Locate the cell with the specified text and output its (x, y) center coordinate. 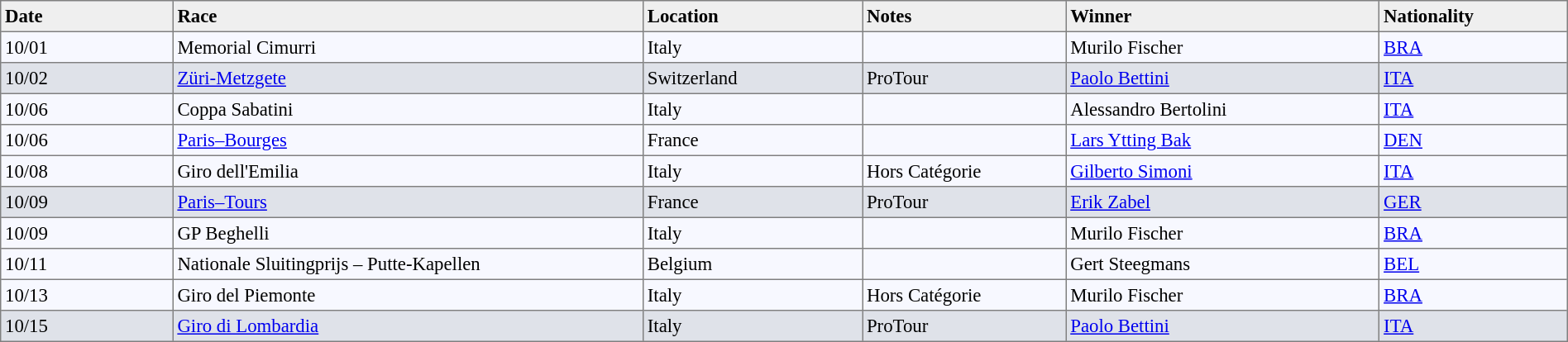
Switzerland (753, 78)
10/13 (87, 295)
10/11 (87, 264)
Erik Zabel (1222, 202)
10/15 (87, 326)
Nationale Sluitingprijs – Putte-Kapellen (408, 264)
DEN (1474, 140)
GP Beghelli (408, 233)
Giro del Piemonte (408, 295)
Paris–Bourges (408, 140)
10/01 (87, 47)
Alessandro Bertolini (1222, 109)
Gilberto Simoni (1222, 171)
Location (753, 17)
Lars Ytting Bak (1222, 140)
Belgium (753, 264)
10/02 (87, 78)
BEL (1474, 264)
GER (1474, 202)
Coppa Sabatini (408, 109)
10/08 (87, 171)
Memorial Cimurri (408, 47)
Paris–Tours (408, 202)
Giro dell'Emilia (408, 171)
Nationality (1474, 17)
Gert Steegmans (1222, 264)
Race (408, 17)
Notes (964, 17)
Züri-Metzgete (408, 78)
Winner (1222, 17)
Date (87, 17)
Giro di Lombardia (408, 326)
